Determine the [X, Y] coordinate at the center of the cell enclosing the given text.  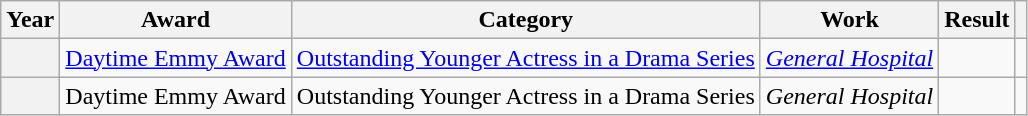
Year [30, 20]
Result [977, 20]
Category [526, 20]
Award [176, 20]
Work [849, 20]
